Find where the given text appears and provide that cell's center as [X, Y] coordinate. 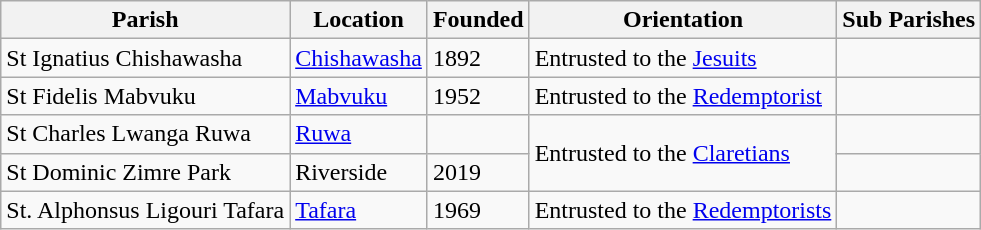
St Fidelis Mabvuku [146, 96]
Riverside [359, 172]
Founded [478, 20]
St Charles Lwanga Ruwa [146, 134]
Sub Parishes [909, 20]
Entrusted to the Claretians [683, 153]
Chishawasha [359, 58]
1892 [478, 58]
St Ignatius Chishawasha [146, 58]
2019 [478, 172]
Orientation [683, 20]
St. Alphonsus Ligouri Tafara [146, 210]
Tafara [359, 210]
Mabvuku [359, 96]
Entrusted to the Redemptorists [683, 210]
Parish [146, 20]
1952 [478, 96]
Ruwa [359, 134]
1969 [478, 210]
Entrusted to the Jesuits [683, 58]
Location [359, 20]
Entrusted to the Redemptorist [683, 96]
St Dominic Zimre Park [146, 172]
